Return the [x, y] coordinate for the center point of the cell that contains the specified text.  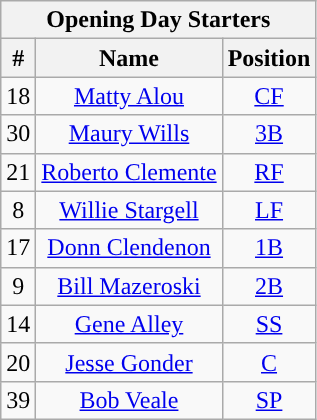
Bob Veale [129, 400]
SP [269, 400]
Maury Wills [129, 134]
Opening Day Starters [158, 20]
RF [269, 172]
8 [18, 210]
20 [18, 362]
Roberto Clemente [129, 172]
CF [269, 96]
Willie Stargell [129, 210]
9 [18, 286]
17 [18, 248]
Jesse Gonder [129, 362]
14 [18, 324]
SS [269, 324]
Matty Alou [129, 96]
39 [18, 400]
Bill Mazeroski [129, 286]
Name [129, 58]
30 [18, 134]
# [18, 58]
21 [18, 172]
Position [269, 58]
3B [269, 134]
C [269, 362]
2B [269, 286]
Donn Clendenon [129, 248]
1B [269, 248]
LF [269, 210]
18 [18, 96]
Gene Alley [129, 324]
